Detect which cell encompasses the target text, then output its [x, y] center coordinate. 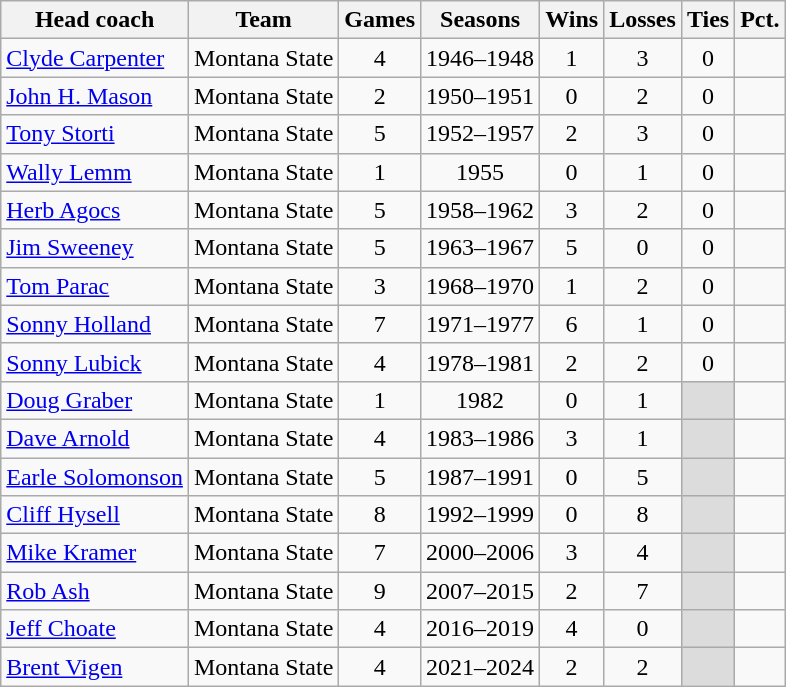
Jim Sweeney [95, 248]
Seasons [480, 20]
1982 [480, 400]
1978–1981 [480, 362]
Doug Graber [95, 400]
1983–1986 [480, 438]
Mike Kramer [95, 553]
Brent Vigen [95, 667]
Team [263, 20]
Jeff Choate [95, 629]
Clyde Carpenter [95, 58]
1963–1967 [480, 248]
Earle Solomonson [95, 477]
Tony Storti [95, 134]
1952–1957 [480, 134]
2021–2024 [480, 667]
Games [380, 20]
Dave Arnold [95, 438]
Wally Lemm [95, 172]
1955 [480, 172]
Ties [708, 20]
Losses [643, 20]
1992–1999 [480, 515]
Pct. [760, 20]
2016–2019 [480, 629]
2000–2006 [480, 553]
1987–1991 [480, 477]
1958–1962 [480, 210]
Rob Ash [95, 591]
1946–1948 [480, 58]
1968–1970 [480, 286]
Cliff Hysell [95, 515]
Wins [572, 20]
9 [380, 591]
Sonny Lubick [95, 362]
Head coach [95, 20]
1971–1977 [480, 324]
Tom Parac [95, 286]
Sonny Holland [95, 324]
Herb Agocs [95, 210]
1950–1951 [480, 96]
2007–2015 [480, 591]
John H. Mason [95, 96]
6 [572, 324]
